Return (X, Y) of the center of cell containing provided text 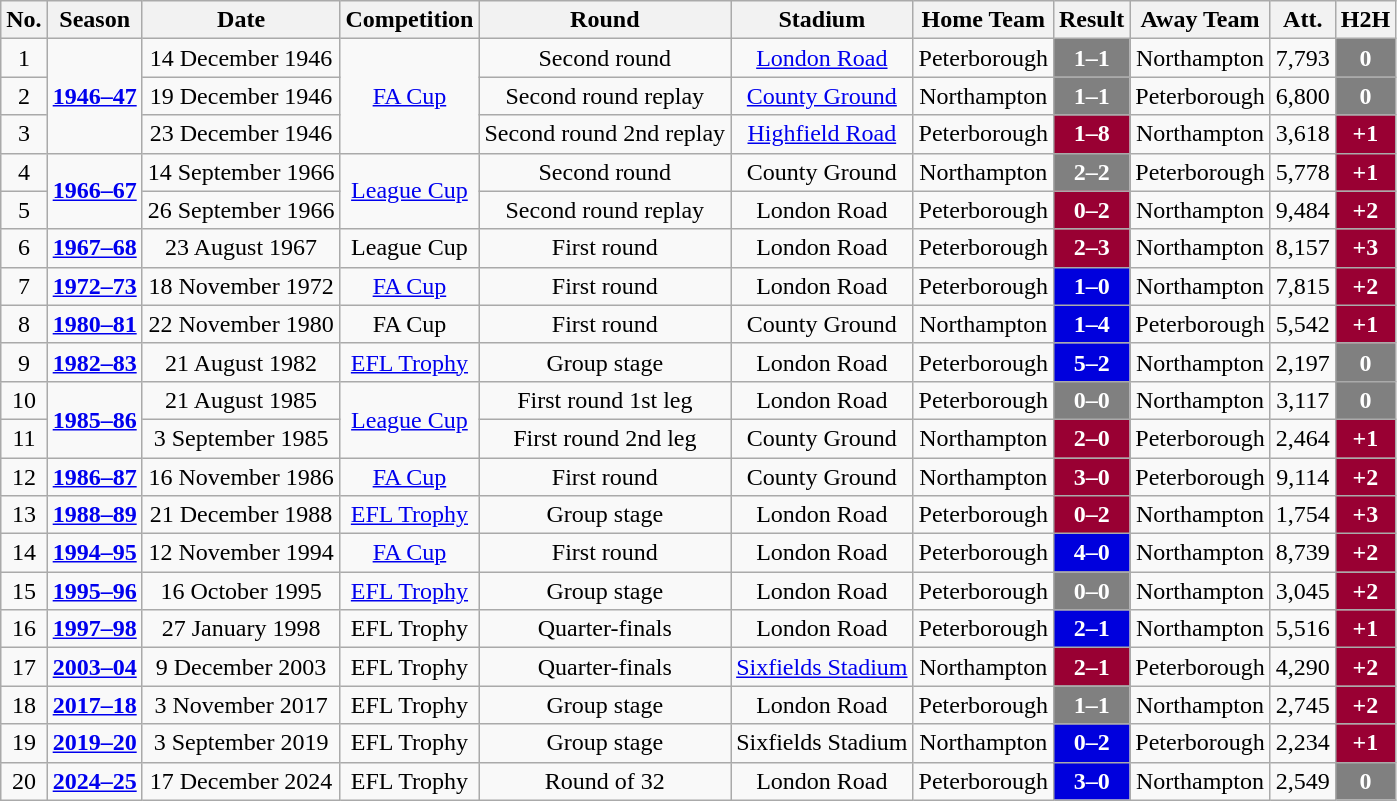
Home Team (983, 20)
8 (24, 324)
14 (24, 553)
15 (24, 591)
12 November 1994 (241, 553)
2,745 (1302, 705)
1–8 (1091, 134)
3,117 (1302, 400)
14 December 1946 (241, 58)
1994–95 (94, 553)
First round 2nd leg (605, 438)
2,197 (1302, 362)
5–2 (1091, 362)
2017–18 (94, 705)
1967–68 (94, 248)
1946–47 (94, 96)
20 (24, 781)
1972–73 (94, 286)
11 (24, 438)
1982–83 (94, 362)
16 (24, 629)
1988–89 (94, 515)
Result (1091, 20)
No. (24, 20)
6 (24, 248)
Away Team (1200, 20)
First round 1st leg (605, 400)
2,464 (1302, 438)
9,114 (1302, 477)
1,754 (1302, 515)
7,793 (1302, 58)
Competition (410, 20)
18 (24, 705)
18 November 1972 (241, 286)
4–0 (1091, 553)
5 (24, 210)
23 December 1946 (241, 134)
3 (24, 134)
1–0 (1091, 286)
12 (24, 477)
5,516 (1302, 629)
10 (24, 400)
21 August 1985 (241, 400)
16 October 1995 (241, 591)
4,290 (1302, 667)
9,484 (1302, 210)
5,778 (1302, 172)
21 December 1988 (241, 515)
21 August 1982 (241, 362)
19 December 1946 (241, 96)
3 September 2019 (241, 743)
23 August 1967 (241, 248)
3,618 (1302, 134)
Stadium (822, 20)
9 December 2003 (241, 667)
Date (241, 20)
2–0 (1091, 438)
1995–96 (94, 591)
Round of 32 (605, 781)
9 (24, 362)
2,549 (1302, 781)
22 November 1980 (241, 324)
17 December 2024 (241, 781)
2–2 (1091, 172)
1986–87 (94, 477)
2024–25 (94, 781)
2–3 (1091, 248)
1985–86 (94, 419)
1 (24, 58)
4 (24, 172)
Highfield Road (822, 134)
7 (24, 286)
Att. (1302, 20)
8,739 (1302, 553)
2 (24, 96)
Second round 2nd replay (605, 134)
1–4 (1091, 324)
16 November 1986 (241, 477)
3,045 (1302, 591)
H2H (1365, 20)
6,800 (1302, 96)
14 September 1966 (241, 172)
3 September 1985 (241, 438)
2,234 (1302, 743)
1997–98 (94, 629)
27 January 1998 (241, 629)
19 (24, 743)
Season (94, 20)
1980–81 (94, 324)
2019–20 (94, 743)
5,542 (1302, 324)
17 (24, 667)
2003–04 (94, 667)
7,815 (1302, 286)
26 September 1966 (241, 210)
Round (605, 20)
13 (24, 515)
1966–67 (94, 191)
8,157 (1302, 248)
3 November 2017 (241, 705)
